Output the (x, y) coordinate of the center of the cell containing the given text.  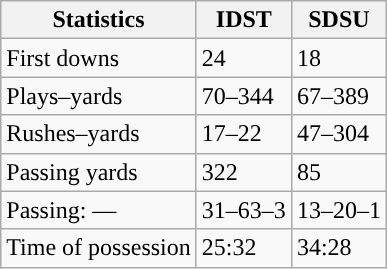
Rushes–yards (99, 134)
13–20–1 (338, 210)
322 (244, 172)
Time of possession (99, 248)
34:28 (338, 248)
47–304 (338, 134)
70–344 (244, 96)
18 (338, 58)
24 (244, 58)
17–22 (244, 134)
First downs (99, 58)
Plays–yards (99, 96)
Statistics (99, 20)
31–63–3 (244, 210)
25:32 (244, 248)
Passing yards (99, 172)
Passing: –– (99, 210)
85 (338, 172)
IDST (244, 20)
SDSU (338, 20)
67–389 (338, 96)
